Return [X, Y] of the center of cell containing provided text 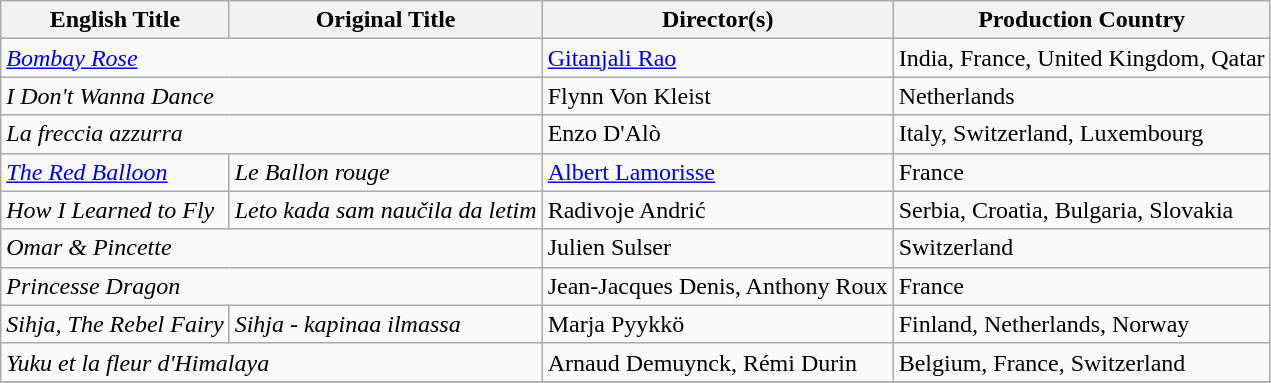
Switzerland [1082, 248]
Jean-Jacques Denis, Anthony Roux [718, 286]
Marja Pyykkö [718, 324]
Yuku et la fleur d'Himalaya [272, 362]
Serbia, Croatia, Bulgaria, Slovakia [1082, 210]
Italy, Switzerland, Luxembourg [1082, 134]
Omar & Pincette [272, 248]
Flynn Von Kleist [718, 96]
India, France, United Kingdom, Qatar [1082, 58]
Albert Lamorisse [718, 172]
The Red Balloon [115, 172]
Gitanjali Rao [718, 58]
Le Ballon rouge [386, 172]
Enzo D'Alò [718, 134]
Production Country [1082, 20]
English Title [115, 20]
Belgium, France, Switzerland [1082, 362]
Original Title [386, 20]
Arnaud Demuynck, Rémi Durin [718, 362]
Netherlands [1082, 96]
Sihja - kapinaa ilmassa [386, 324]
La freccia azzurra [272, 134]
Leto kada sam naučila da letim [386, 210]
How I Learned to Fly [115, 210]
I Don't Wanna Dance [272, 96]
Sihja, The Rebel Fairy [115, 324]
Bombay Rose [272, 58]
Julien Sulser [718, 248]
Finland, Netherlands, Norway [1082, 324]
Radivoje Andrić [718, 210]
Director(s) [718, 20]
Princesse Dragon [272, 286]
